Capture the cell that displays the provided text and extract its (x, y) central coordinate. 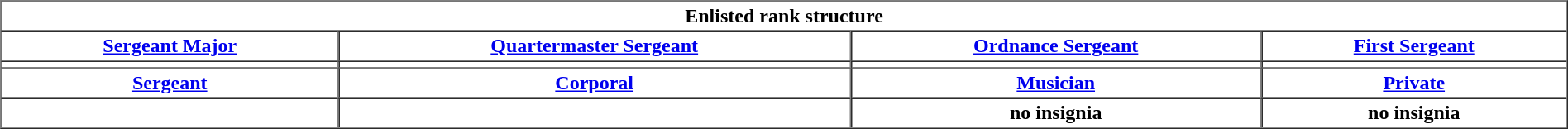
Sergeant (170, 83)
Enlisted rank structure (784, 17)
Musician (1055, 83)
Sergeant Major (170, 46)
Ordnance Sergeant (1055, 46)
First Sergeant (1414, 46)
Corporal (594, 83)
Quartermaster Sergeant (594, 46)
Private (1414, 83)
